Locate the cell with the specified text and output its [x, y] center coordinate. 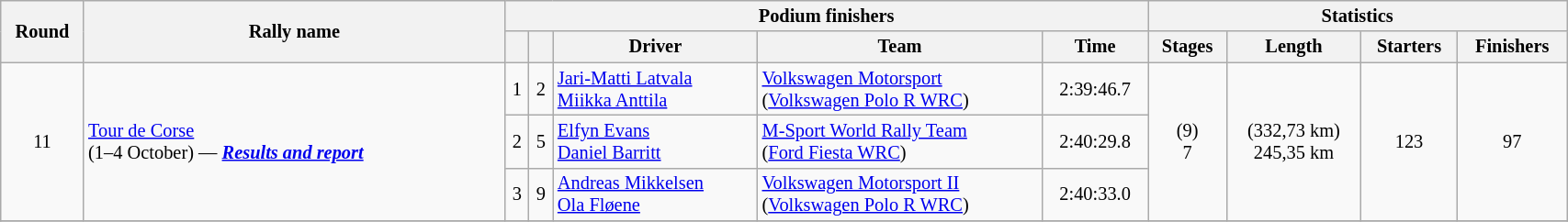
Starters [1409, 47]
Team [900, 47]
M-Sport World Rally Team (Ford Fiesta WRC) [900, 141]
Stages [1188, 47]
Round [42, 31]
11 [42, 141]
Podium finishers [827, 16]
Finishers [1512, 47]
2:40:29.8 [1095, 141]
2:39:46.7 [1095, 89]
Length [1294, 47]
97 [1512, 141]
Statistics [1358, 16]
Elfyn Evans Daniel Barritt [656, 141]
Volkswagen Motorsport II (Volkswagen Polo R WRC) [900, 194]
1 [517, 89]
Jari-Matti Latvala Miikka Anttila [656, 89]
Andreas Mikkelsen Ola Fløene [656, 194]
Rally name [294, 31]
5 [541, 141]
Tour de Corse(1–4 October) — Results and report [294, 141]
9 [541, 194]
Driver [656, 47]
123 [1409, 141]
2:40:33.0 [1095, 194]
3 [517, 194]
(9)7 [1188, 141]
(332,73 km)245,35 km [1294, 141]
Volkswagen Motorsport (Volkswagen Polo R WRC) [900, 89]
Time [1095, 47]
